Determine the [x, y] coordinate at the center of the cell enclosing the given text.  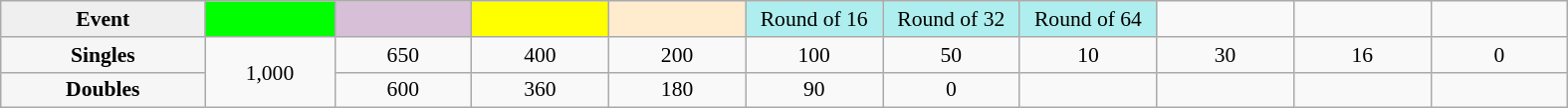
Round of 32 [951, 19]
600 [403, 90]
200 [677, 55]
30 [1226, 55]
16 [1362, 55]
Round of 16 [814, 19]
10 [1088, 55]
Singles [104, 55]
50 [951, 55]
90 [814, 90]
650 [403, 55]
180 [677, 90]
1,000 [270, 72]
360 [541, 90]
400 [541, 55]
Doubles [104, 90]
100 [814, 55]
Round of 64 [1088, 19]
Event [104, 19]
